Scan for the cell matching the given text and deliver its [X, Y] coordinate at center. 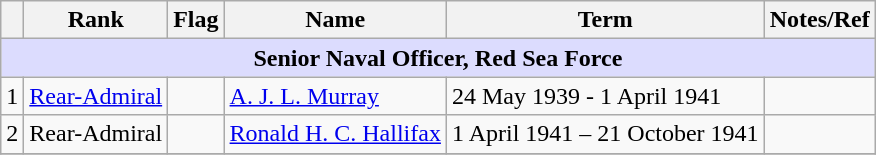
2 [12, 134]
Term [605, 20]
Ronald H. C. Hallifax [335, 134]
Senior Naval Officer, Red Sea Force [438, 58]
1 April 1941 – 21 October 1941 [605, 134]
Rank [96, 20]
1 [12, 96]
Notes/Ref [820, 20]
24 May 1939 - 1 April 1941 [605, 96]
Name [335, 20]
A. J. L. Murray [335, 96]
Flag [196, 20]
